Identify which cell holds the provided text, then report its [X, Y] central coordinate. 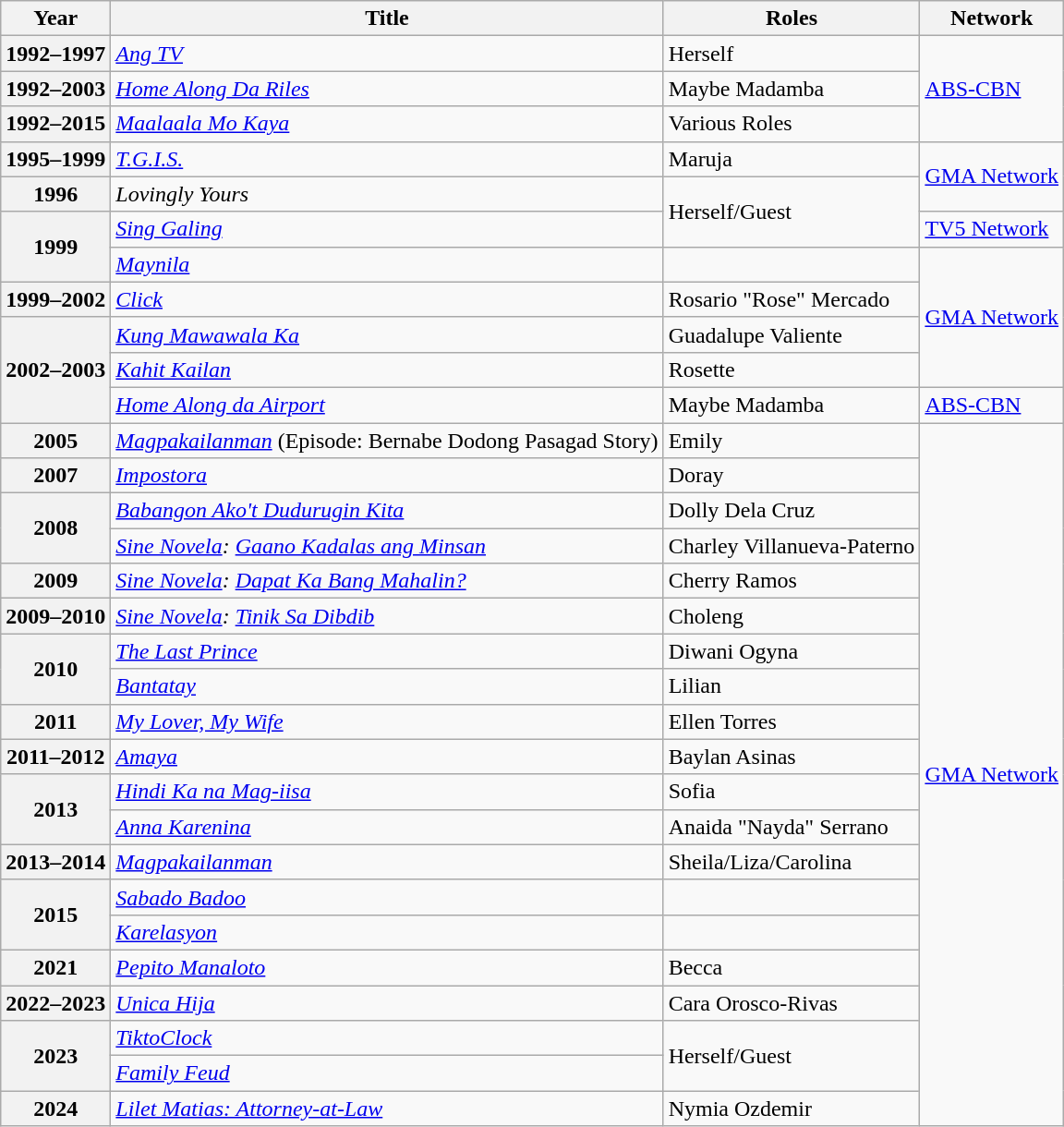
1995–1999 [55, 159]
The Last Prince [387, 651]
2007 [55, 476]
Ellen Torres [792, 721]
Sabado Badoo [387, 897]
Guadalupe Valiente [792, 334]
Rosette [792, 370]
Magpakailanman [387, 862]
2024 [55, 1109]
2011–2012 [55, 757]
Amaya [387, 757]
Babangon Ako't Dudurugin Kita [387, 511]
1999–2002 [55, 299]
Kung Mawawala Ka [387, 334]
2008 [55, 528]
1992–2015 [55, 124]
Cara Orosco-Rivas [792, 1002]
Sheila/Liza/Carolina [792, 862]
Doray [792, 476]
Impostora [387, 476]
Emily [792, 441]
Various Roles [792, 124]
My Lover, My Wife [387, 721]
Ang TV [387, 54]
1996 [55, 194]
2015 [55, 915]
Cherry Ramos [792, 581]
TiktoClock [387, 1038]
Roles [792, 18]
2011 [55, 721]
Rosario "Rose" Mercado [792, 299]
Maruja [792, 159]
Baylan Asinas [792, 757]
2002–2003 [55, 370]
Nymia Ozdemir [792, 1109]
2009 [55, 581]
2010 [55, 669]
Sing Galing [387, 229]
Network [992, 18]
Lovingly Yours [387, 194]
1999 [55, 247]
Anna Karenina [387, 827]
Home Along Da Riles [387, 89]
Anaida "Nayda" Serrano [792, 827]
2023 [55, 1056]
2005 [55, 441]
T.G.I.S. [387, 159]
Sine Novela: Gaano Kadalas ang Minsan [387, 546]
Year [55, 18]
Bantatay [387, 686]
Dolly Dela Cruz [792, 511]
2021 [55, 967]
Click [387, 299]
2013 [55, 809]
TV5 Network [992, 229]
Sine Novela: Dapat Ka Bang Mahalin? [387, 581]
Choleng [792, 616]
2022–2023 [55, 1002]
Hindi Ka na Mag-iisa [387, 792]
Unica Hija [387, 1002]
Kahit Kailan [387, 370]
1992–2003 [55, 89]
Lilet Matias: Attorney-at-Law [387, 1109]
1992–1997 [55, 54]
Karelasyon [387, 932]
Maynila [387, 264]
Title [387, 18]
Herself [792, 54]
Maalaala Mo Kaya [387, 124]
Sofia [792, 792]
Lilian [792, 686]
Home Along da Airport [387, 405]
Family Feud [387, 1073]
Becca [792, 967]
Sine Novela: Tinik Sa Dibdib [387, 616]
Charley Villanueva-Paterno [792, 546]
Magpakailanman (Episode: Bernabe Dodong Pasagad Story) [387, 441]
2013–2014 [55, 862]
2009–2010 [55, 616]
Diwani Ogyna [792, 651]
Pepito Manaloto [387, 967]
